Scan for the cell matching the given text and deliver its (x, y) coordinate at center. 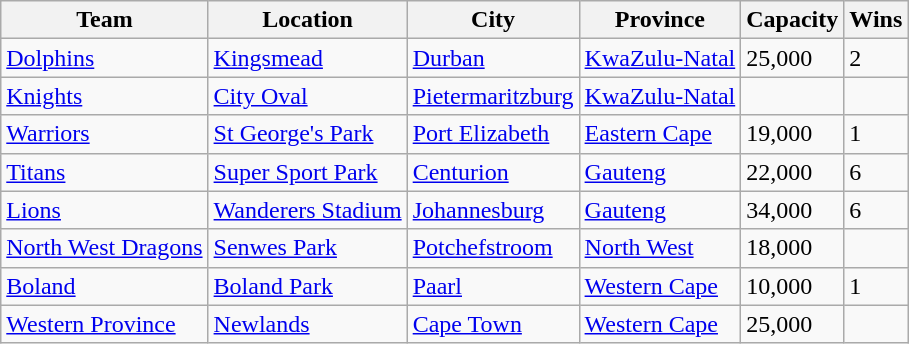
Knights (104, 96)
Johannesburg (493, 210)
Warriors (104, 134)
Port Elizabeth (493, 134)
Capacity (792, 20)
Team (104, 20)
North West (660, 248)
Western Province (104, 324)
34,000 (792, 210)
Eastern Cape (660, 134)
Kingsmead (308, 58)
Location (308, 20)
Wins (876, 20)
City (493, 20)
19,000 (792, 134)
Paarl (493, 286)
Cape Town (493, 324)
St George's Park (308, 134)
Boland (104, 286)
18,000 (792, 248)
Province (660, 20)
Lions (104, 210)
Pietermaritzburg (493, 96)
Potchefstroom (493, 248)
22,000 (792, 172)
2 (876, 58)
Super Sport Park (308, 172)
City Oval (308, 96)
10,000 (792, 286)
Boland Park (308, 286)
Newlands (308, 324)
North West Dragons (104, 248)
Wanderers Stadium (308, 210)
Dolphins (104, 58)
Titans (104, 172)
Senwes Park (308, 248)
Durban (493, 58)
Centurion (493, 172)
